From the cell containing the given text, extract its center point as (x, y) coordinate. 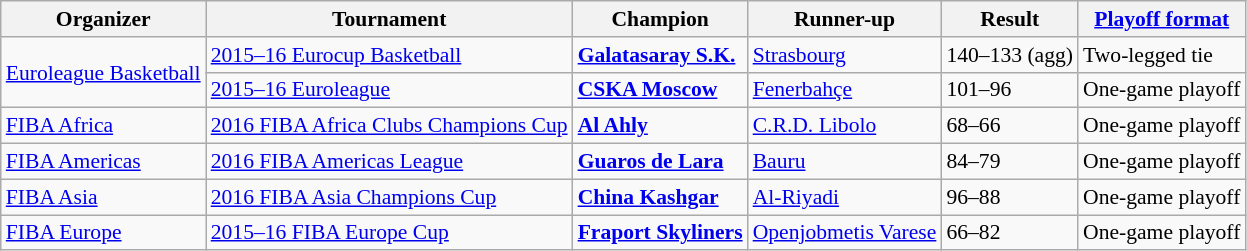
Al-Riyadi (845, 197)
Openjobmetis Varese (845, 233)
Bauru (845, 162)
C.R.D. Libolo (845, 126)
96–88 (1010, 197)
FIBA Europe (104, 233)
Tournament (390, 19)
FIBA Asia (104, 197)
84–79 (1010, 162)
CSKA Moscow (660, 90)
Playoff format (1162, 19)
Galatasaray S.K. (660, 55)
2016 FIBA Asia Champions Cup (390, 197)
Runner-up (845, 19)
Two-legged tie (1162, 55)
Euroleague Basketball (104, 72)
101–96 (1010, 90)
China Kashgar (660, 197)
Guaros de Lara (660, 162)
2016 FIBA Americas League (390, 162)
Fenerbahçe (845, 90)
FIBA Americas (104, 162)
140–133 (agg) (1010, 55)
Organizer (104, 19)
Al Ahly (660, 126)
2015–16 FIBA Europe Cup (390, 233)
Champion (660, 19)
2016 FIBA Africa Clubs Champions Cup (390, 126)
Strasbourg (845, 55)
2015–16 Euroleague (390, 90)
68–66 (1010, 126)
Result (1010, 19)
Fraport Skyliners (660, 233)
FIBA Africa (104, 126)
66–82 (1010, 233)
2015–16 Eurocup Basketball (390, 55)
